From the cell containing the given text, extract its center point as (x, y) coordinate. 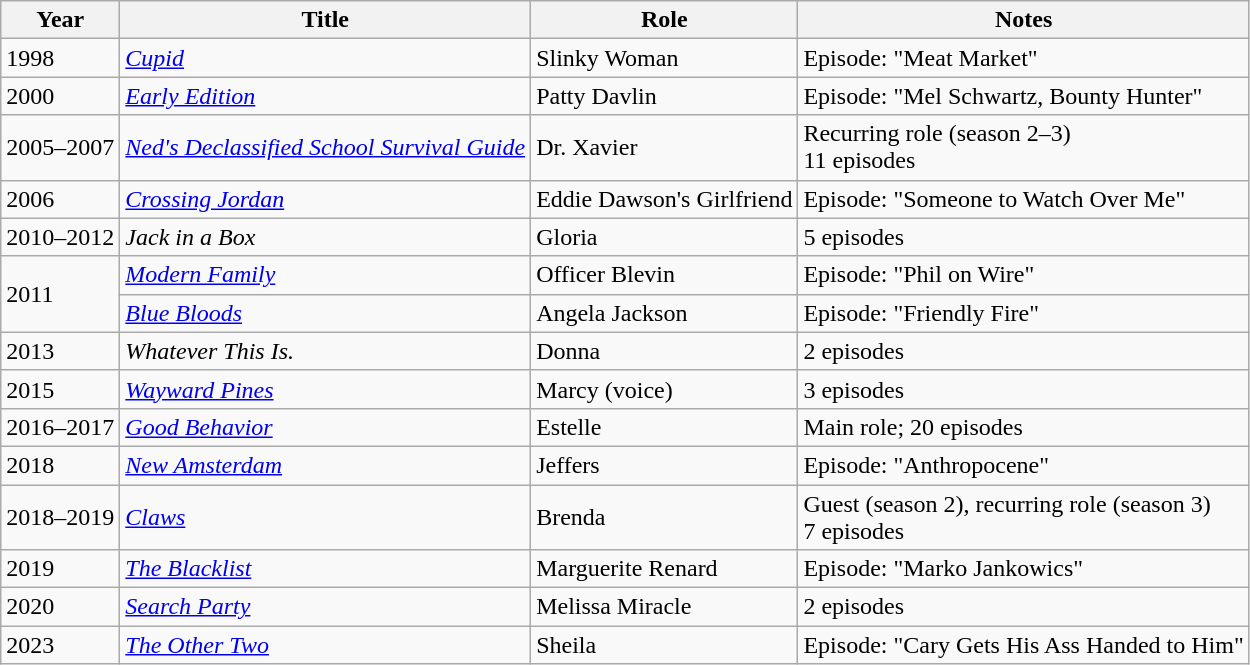
Brenda (664, 516)
Episode: "Meat Market" (1024, 58)
Early Edition (326, 96)
Episode: "Anthropocene" (1024, 465)
Cupid (326, 58)
2010–2012 (60, 237)
Marguerite Renard (664, 569)
Episode: "Cary Gets His Ass Handed to Him" (1024, 645)
Marcy (voice) (664, 389)
Good Behavior (326, 427)
Melissa Miracle (664, 607)
2018 (60, 465)
2015 (60, 389)
Episode: "Someone to Watch Over Me" (1024, 199)
The Other Two (326, 645)
Slinky Woman (664, 58)
2023 (60, 645)
Ned's Declassified School Survival Guide (326, 148)
Title (326, 20)
Main role; 20 episodes (1024, 427)
Sheila (664, 645)
Modern Family (326, 275)
Episode: "Friendly Fire" (1024, 313)
Angela Jackson (664, 313)
2000 (60, 96)
Episode: "Marko Jankowics" (1024, 569)
Donna (664, 351)
Episode: "Mel Schwartz, Bounty Hunter" (1024, 96)
3 episodes (1024, 389)
2019 (60, 569)
Blue Bloods (326, 313)
Estelle (664, 427)
Wayward Pines (326, 389)
5 episodes (1024, 237)
The Blacklist (326, 569)
Year (60, 20)
Crossing Jordan (326, 199)
2005–2007 (60, 148)
2020 (60, 607)
Officer Blevin (664, 275)
2013 (60, 351)
Role (664, 20)
Jeffers (664, 465)
Patty Davlin (664, 96)
Search Party (326, 607)
Episode: "Phil on Wire" (1024, 275)
Claws (326, 516)
Guest (season 2), recurring role (season 3)7 episodes (1024, 516)
2011 (60, 294)
Eddie Dawson's Girlfriend (664, 199)
2018–2019 (60, 516)
1998 (60, 58)
Dr. Xavier (664, 148)
Recurring role (season 2–3)11 episodes (1024, 148)
Whatever This Is. (326, 351)
New Amsterdam (326, 465)
Gloria (664, 237)
Notes (1024, 20)
2006 (60, 199)
2016–2017 (60, 427)
Jack in a Box (326, 237)
